Detect which cell encompasses the target text, then output its [X, Y] center coordinate. 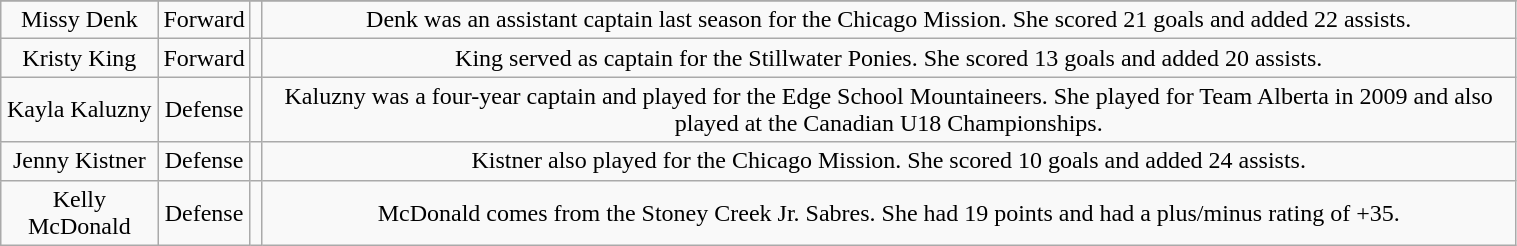
Kelly McDonald [80, 212]
Kristy King [80, 58]
McDonald comes from the Stoney Creek Jr. Sabres. She had 19 points and had a plus/minus rating of +35. [888, 212]
King served as captain for the Stillwater Ponies. She scored 13 goals and added 20 assists. [888, 58]
Jenny Kistner [80, 161]
Kistner also played for the Chicago Mission. She scored 10 goals and added 24 assists. [888, 161]
Missy Denk [80, 20]
Kayla Kaluzny [80, 110]
Denk was an assistant captain last season for the Chicago Mission. She scored 21 goals and added 22 assists. [888, 20]
